Determine the [x, y] coordinate at the center of the cell enclosing the given text.  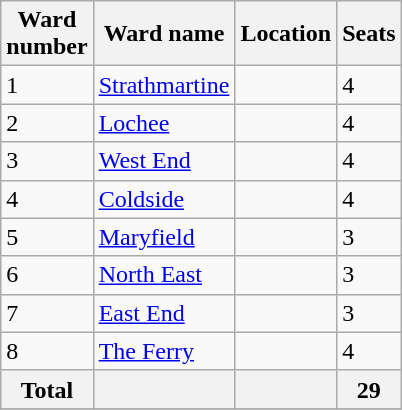
5 [47, 237]
1 [47, 85]
Seats [369, 34]
The Ferry [164, 351]
Coldside [164, 199]
Total [47, 389]
8 [47, 351]
7 [47, 313]
Maryfield [164, 237]
Lochee [164, 123]
Location [286, 34]
East End [164, 313]
North East [164, 275]
6 [47, 275]
2 [47, 123]
Ward name [164, 34]
Wardnumber [47, 34]
Strathmartine [164, 85]
29 [369, 389]
West End [164, 161]
